For the text-containing cell, return its midpoint in (x, y) coordinate format. 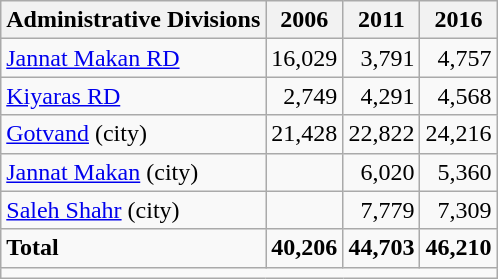
2006 (304, 20)
Gotvand (city) (134, 134)
Jannat Makan RD (134, 58)
6,020 (382, 172)
Total (134, 248)
2011 (382, 20)
Administrative Divisions (134, 20)
22,822 (382, 134)
40,206 (304, 248)
7,779 (382, 210)
21,428 (304, 134)
Saleh Shahr (city) (134, 210)
44,703 (382, 248)
5,360 (458, 172)
16,029 (304, 58)
24,216 (458, 134)
2016 (458, 20)
4,568 (458, 96)
2,749 (304, 96)
4,757 (458, 58)
3,791 (382, 58)
Kiyaras RD (134, 96)
Jannat Makan (city) (134, 172)
7,309 (458, 210)
46,210 (458, 248)
4,291 (382, 96)
